Identify which cell holds the provided text, then report its [x, y] central coordinate. 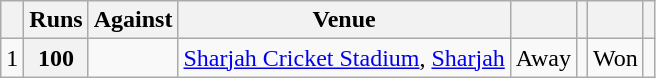
Sharjah Cricket Stadium, Sharjah [344, 58]
Away [543, 58]
100 [56, 58]
Against [133, 20]
Venue [344, 20]
Won [616, 58]
1 [12, 58]
Runs [56, 20]
